Provide the (X, Y) coordinate of the cell's center where the given text is located.  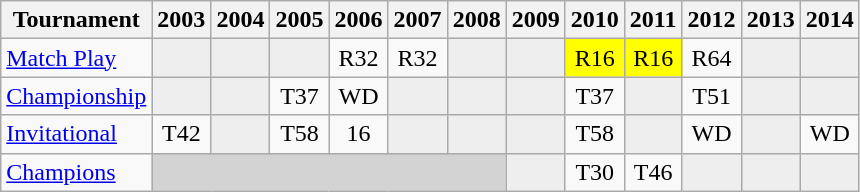
16 (358, 134)
2008 (476, 20)
2004 (240, 20)
T30 (594, 172)
T51 (712, 96)
T42 (182, 134)
2011 (653, 20)
R64 (712, 58)
Invitational (76, 134)
2006 (358, 20)
2014 (830, 20)
2009 (536, 20)
2013 (770, 20)
Championship (76, 96)
Tournament (76, 20)
2010 (594, 20)
2005 (300, 20)
T46 (653, 172)
2007 (418, 20)
Champions (76, 172)
2012 (712, 20)
Match Play (76, 58)
2003 (182, 20)
